Provide the [x, y] coordinate of the cell's center where the given text is located.  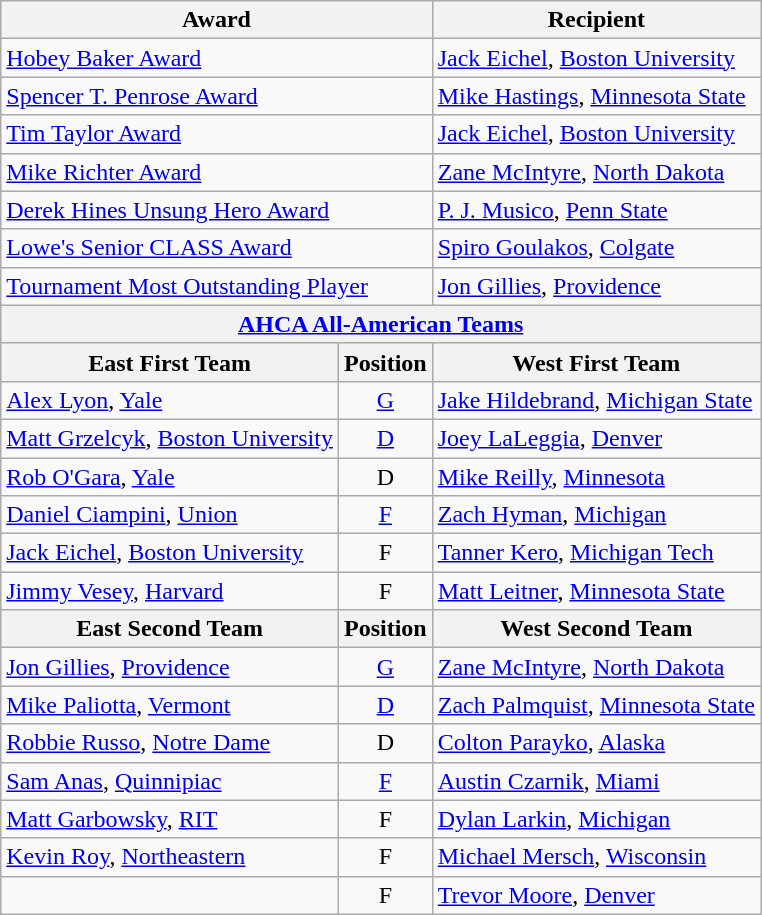
East Second Team [170, 629]
Tanner Kero, Michigan Tech [596, 553]
East First Team [170, 362]
Matt Garbowsky, RIT [170, 819]
Rob O'Gara, Yale [170, 477]
West First Team [596, 362]
Spiro Goulakos, Colgate [596, 248]
Hobey Baker Award [216, 58]
AHCA All-American Teams [381, 324]
Dylan Larkin, Michigan [596, 819]
Spencer T. Penrose Award [216, 96]
Recipient [596, 20]
Zach Hyman, Michigan [596, 515]
Award [216, 20]
P. J. Musico, Penn State [596, 210]
Daniel Ciampini, Union [170, 515]
Tim Taylor Award [216, 134]
Mike Paliotta, Vermont [170, 705]
Tournament Most Outstanding Player [216, 286]
Joey LaLeggia, Denver [596, 438]
Matt Leitner, Minnesota State [596, 591]
Derek Hines Unsung Hero Award [216, 210]
Robbie Russo, Notre Dame [170, 743]
Michael Mersch, Wisconsin [596, 857]
Trevor Moore, Denver [596, 895]
Matt Grzelcyk, Boston University [170, 438]
Austin Czarnik, Miami [596, 781]
Alex Lyon, Yale [170, 400]
Zach Palmquist, Minnesota State [596, 705]
Mike Richter Award [216, 172]
Sam Anas, Quinnipiac [170, 781]
Mike Hastings, Minnesota State [596, 96]
Kevin Roy, Northeastern [170, 857]
Colton Parayko, Alaska [596, 743]
Jake Hildebrand, Michigan State [596, 400]
Jimmy Vesey, Harvard [170, 591]
Lowe's Senior CLASS Award [216, 248]
Mike Reilly, Minnesota [596, 477]
West Second Team [596, 629]
